Return [X, Y] of the center of cell containing provided text 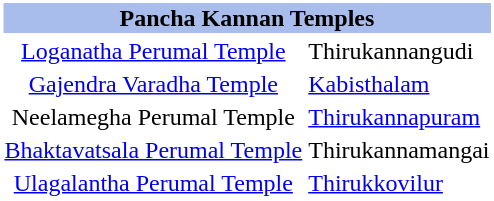
Thirukkovilur [399, 183]
Ulagalantha Perumal Temple [154, 183]
Thirukannamangai [399, 150]
Bhaktavatsala Perumal Temple [154, 150]
Loganatha Perumal Temple [154, 51]
Thirukannangudi [399, 51]
Neelamegha Perumal Temple [154, 117]
Gajendra Varadha Temple [154, 84]
Pancha Kannan Temples [247, 18]
Thirukannapuram [399, 117]
Kabisthalam [399, 84]
